Capture the cell that displays the provided text and extract its (X, Y) central coordinate. 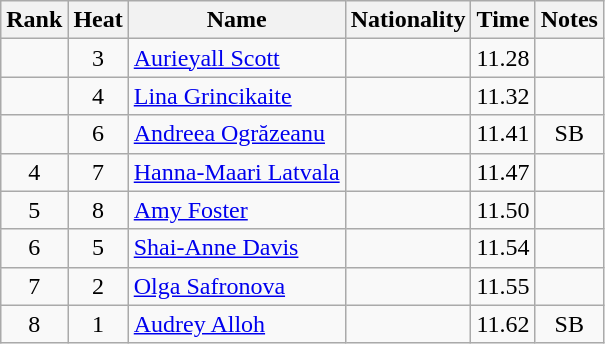
Heat (98, 20)
Shai-Anne Davis (236, 248)
11.41 (503, 134)
11.50 (503, 210)
11.28 (503, 58)
2 (98, 286)
Nationality (408, 20)
11.62 (503, 324)
Time (503, 20)
Olga Safronova (236, 286)
Andreea Ogrăzeanu (236, 134)
Amy Foster (236, 210)
Aurieyall Scott (236, 58)
Notes (569, 20)
Hanna-Maari Latvala (236, 172)
11.54 (503, 248)
Rank (34, 20)
11.32 (503, 96)
11.47 (503, 172)
3 (98, 58)
Lina Grincikaite (236, 96)
Audrey Alloh (236, 324)
11.55 (503, 286)
1 (98, 324)
Name (236, 20)
